Determine the [X, Y] coordinate at the center of the cell enclosing the given text.  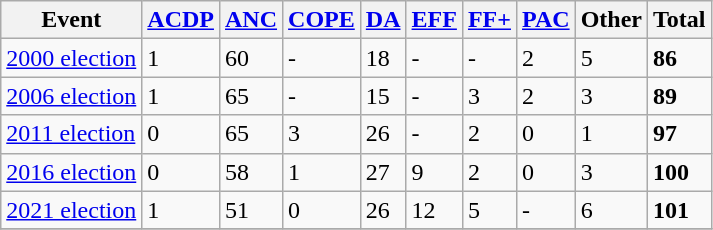
COPE [322, 20]
Event [72, 20]
86 [679, 58]
58 [250, 172]
100 [679, 172]
2011 election [72, 134]
PAC [546, 20]
FF+ [489, 20]
18 [383, 58]
9 [434, 172]
DA [383, 20]
EFF [434, 20]
97 [679, 134]
12 [434, 210]
51 [250, 210]
2006 election [72, 96]
ACDP [181, 20]
2000 election [72, 58]
2016 election [72, 172]
Total [679, 20]
Other [611, 20]
2021 election [72, 210]
60 [250, 58]
89 [679, 96]
15 [383, 96]
6 [611, 210]
ANC [250, 20]
101 [679, 210]
27 [383, 172]
